For the text-containing cell, return its midpoint in [x, y] coordinate format. 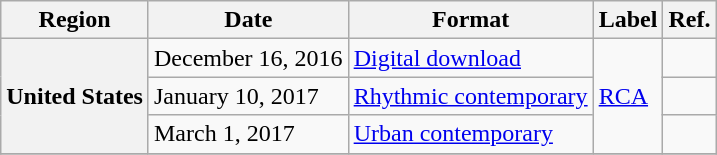
United States [75, 96]
RCA [628, 96]
Ref. [690, 20]
Urban contemporary [470, 134]
Date [248, 20]
Label [628, 20]
January 10, 2017 [248, 96]
Rhythmic contemporary [470, 96]
Region [75, 20]
December 16, 2016 [248, 58]
March 1, 2017 [248, 134]
Digital download [470, 58]
Format [470, 20]
